Search for the cell housing the specified text and yield its [X, Y] center coordinate. 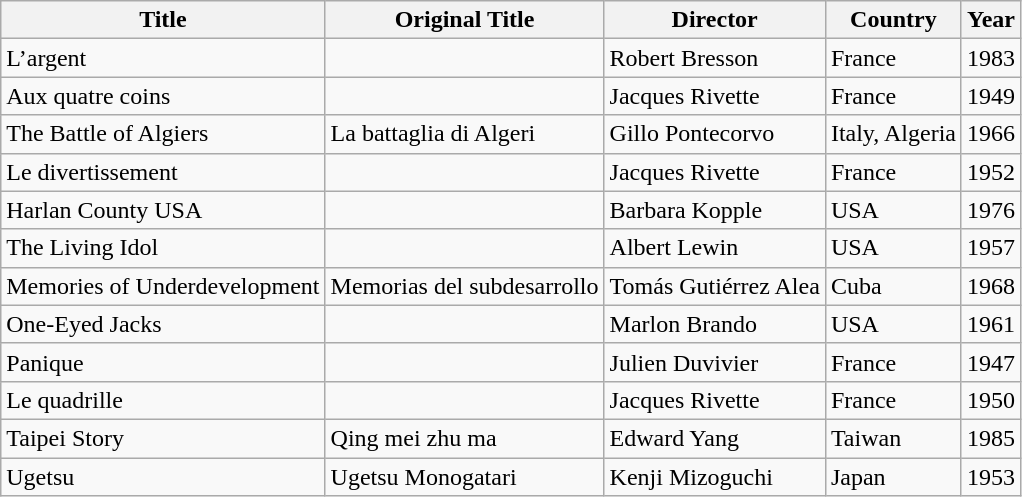
Italy, Algeria [893, 134]
1983 [990, 58]
Taiwan [893, 438]
One-Eyed Jacks [163, 324]
L’argent [163, 58]
Qing mei zhu ma [464, 438]
1949 [990, 96]
Original Title [464, 20]
La battaglia di Algeri [464, 134]
1947 [990, 362]
Harlan County USA [163, 210]
Japan [893, 477]
Kenji Mizoguchi [714, 477]
1953 [990, 477]
The Living Idol [163, 248]
1952 [990, 172]
Gillo Pontecorvo [714, 134]
Panique [163, 362]
Barbara Kopple [714, 210]
Title [163, 20]
Le divertissement [163, 172]
Edward Yang [714, 438]
Director [714, 20]
Memories of Underdevelopment [163, 286]
Aux quatre coins [163, 96]
Memorias del subdesarrollo [464, 286]
1966 [990, 134]
1950 [990, 400]
Julien Duvivier [714, 362]
Marlon Brando [714, 324]
Year [990, 20]
Robert Bresson [714, 58]
Le quadrille [163, 400]
Country [893, 20]
Albert Lewin [714, 248]
1968 [990, 286]
Ugetsu Monogatari [464, 477]
Cuba [893, 286]
1985 [990, 438]
Tomás Gutiérrez Alea [714, 286]
Ugetsu [163, 477]
1976 [990, 210]
The Battle of Algiers [163, 134]
Taipei Story [163, 438]
1957 [990, 248]
1961 [990, 324]
